Return (X, Y) of the center of cell containing provided text 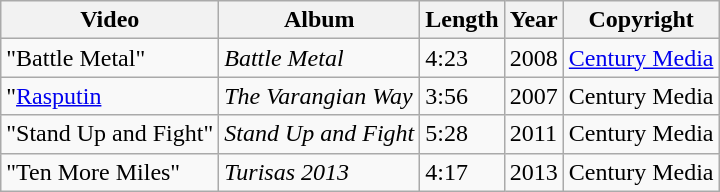
5:28 (462, 134)
2008 (534, 58)
2013 (534, 172)
4:23 (462, 58)
"Battle Metal" (110, 58)
"Stand Up and Fight" (110, 134)
Year (534, 20)
2007 (534, 96)
Video (110, 20)
Album (320, 20)
"Ten More Miles" (110, 172)
2011 (534, 134)
3:56 (462, 96)
Stand Up and Fight (320, 134)
The Varangian Way (320, 96)
Copyright (641, 20)
Battle Metal (320, 58)
Turisas 2013 (320, 172)
"Rasputin (110, 96)
4:17 (462, 172)
Length (462, 20)
